Output the [x, y] coordinate of the center of the cell containing the given text.  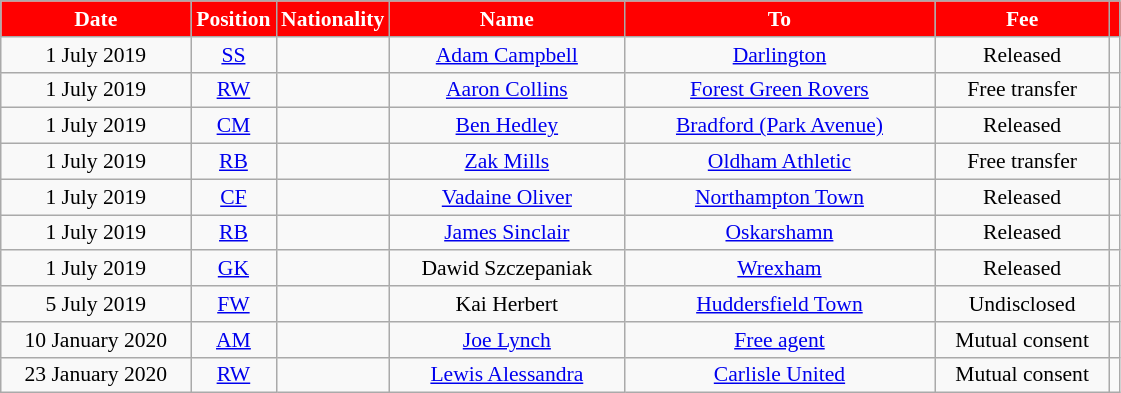
Adam Campbell [506, 55]
Dawid Szczepaniak [506, 269]
10 January 2020 [96, 340]
23 January 2020 [96, 375]
CF [234, 197]
Forest Green Rovers [779, 90]
AM [234, 340]
Oldham Athletic [779, 162]
Fee [1022, 19]
Joe Lynch [506, 340]
Lewis Alessandra [506, 375]
Aaron Collins [506, 90]
To [779, 19]
Wrexham [779, 269]
Kai Herbert [506, 304]
Zak Mills [506, 162]
Position [234, 19]
Carlisle United [779, 375]
Ben Hedley [506, 126]
Darlington [779, 55]
Date [96, 19]
SS [234, 55]
Name [506, 19]
Northampton Town [779, 197]
CM [234, 126]
5 July 2019 [96, 304]
Undisclosed [1022, 304]
Huddersfield Town [779, 304]
Nationality [332, 19]
GK [234, 269]
Oskarshamn [779, 233]
Bradford (Park Avenue) [779, 126]
FW [234, 304]
Free agent [779, 340]
Vadaine Oliver [506, 197]
James Sinclair [506, 233]
